Return the [x, y] coordinate for the center point of the cell that contains the specified text.  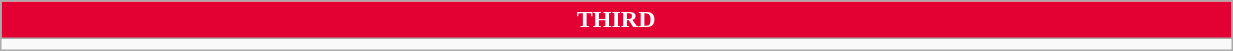
THIRD [616, 20]
